Determine the [X, Y] coordinate at the center of the cell enclosing the given text.  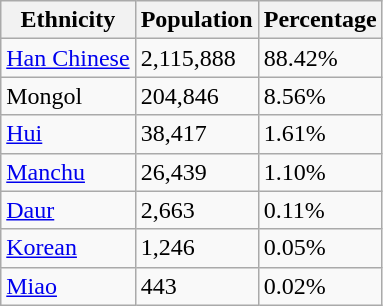
Daur [68, 210]
0.05% [320, 248]
Population [196, 20]
Manchu [68, 172]
2,115,888 [196, 58]
0.11% [320, 210]
Percentage [320, 20]
0.02% [320, 286]
2,663 [196, 210]
1.10% [320, 172]
26,439 [196, 172]
Han Chinese [68, 58]
Ethnicity [68, 20]
Mongol [68, 96]
8.56% [320, 96]
Hui [68, 134]
1.61% [320, 134]
Miao [68, 286]
1,246 [196, 248]
38,417 [196, 134]
204,846 [196, 96]
88.42% [320, 58]
Korean [68, 248]
443 [196, 286]
